Extract the [x, y] coordinate from the center of the cell holding the provided text.  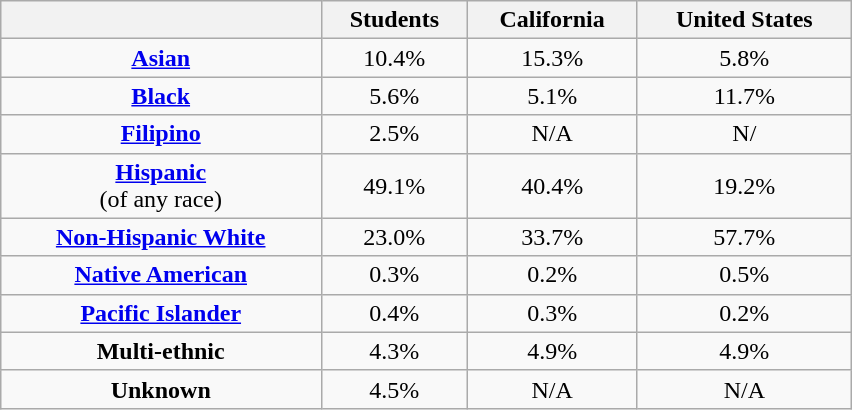
33.7% [552, 237]
N/ [744, 134]
Native American [160, 275]
Multi-ethnic [160, 351]
Non-Hispanic White [160, 237]
5.6% [394, 96]
10.4% [394, 58]
0.5% [744, 275]
Unknown [160, 389]
49.1% [394, 186]
23.0% [394, 237]
5.8% [744, 58]
0.4% [394, 313]
57.7% [744, 237]
Filipino [160, 134]
4.5% [394, 389]
15.3% [552, 58]
Pacific Islander [160, 313]
California [552, 20]
United States [744, 20]
Black [160, 96]
19.2% [744, 186]
5.1% [552, 96]
4.3% [394, 351]
40.4% [552, 186]
Students [394, 20]
11.7% [744, 96]
Hispanic (of any race) [160, 186]
2.5% [394, 134]
Asian [160, 58]
